Capture the cell that displays the provided text and extract its [x, y] central coordinate. 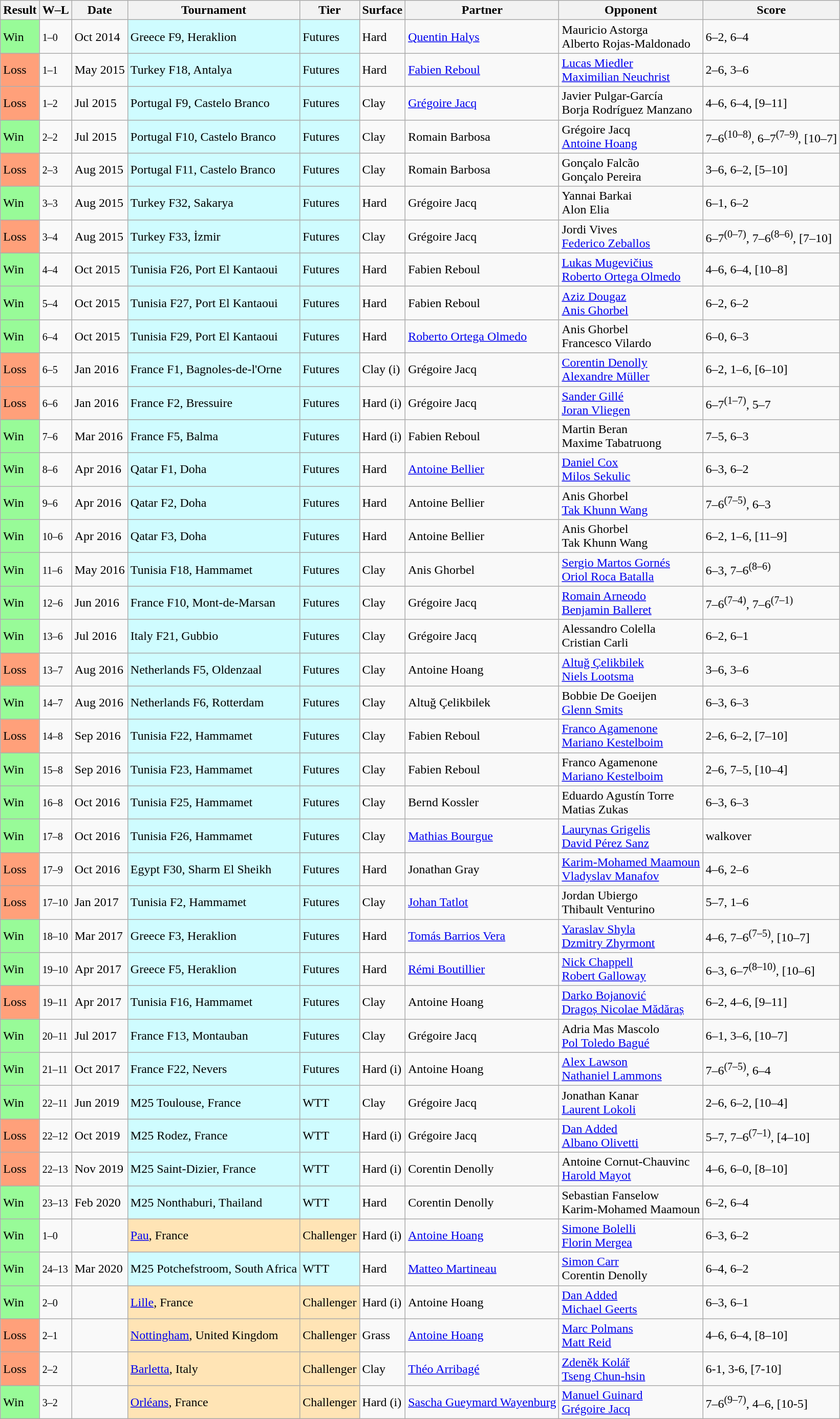
Greece F3, Heraklion [213, 936]
15–8 [55, 769]
9–6 [55, 503]
10–6 [55, 536]
Romain Arneodo Benjamin Balleret [631, 603]
walkover [771, 835]
Oct 2014 [99, 37]
Simone Bolelli Florin Mergea [631, 1236]
13–7 [55, 670]
Egypt F30, Sharm El Sheikh [213, 869]
Alex Lawson Nathaniel Lammons [631, 1069]
Laurynas Grigelis David Pérez Sanz [631, 835]
18–10 [55, 936]
1–2 [55, 103]
2–6, 6–2, [10–4] [771, 1103]
Eduardo Agustín Torre Matias Zukas [631, 803]
16–8 [55, 803]
5–7, 7–6(7–1), [4–10] [771, 1135]
4–4 [55, 269]
6–7(0–7), 7–6(8–6), [7–10] [771, 236]
7–6(7–5), 6–3 [771, 503]
13–6 [55, 636]
Altuğ Çelikbilek Niels Lootsma [631, 670]
Darko Bojanović Dragoș Nicolae Mădăraș [631, 1002]
Simon Carr Corentin Denolly [631, 1268]
Opponent [631, 10]
Grégoire Jacq Antoine Hoang [631, 136]
Jun 2016 [99, 603]
Surface [382, 10]
17–10 [55, 902]
Turkey F32, Sakarya [213, 203]
Jun 2019 [99, 1103]
Italy F21, Gubbio [213, 636]
Quentin Halys [482, 37]
Bernd Kossler [482, 803]
4–6, 2–6 [771, 869]
17–8 [55, 835]
6–4, 6–2 [771, 1268]
Mathias Bourgue [482, 835]
6–3, 6–1 [771, 1302]
Score [771, 10]
8–6 [55, 470]
France F5, Balma [213, 436]
3–4 [55, 236]
Jordi Vives Federico Zeballos [631, 236]
Matteo Martineau [482, 1268]
France F2, Bressuire [213, 402]
Martin Beran Maxime Tabatruong [631, 436]
7–6(7–5), 6–4 [771, 1069]
Jul 2017 [99, 1036]
Nottingham, United Kingdom [213, 1335]
Result [20, 10]
5–4 [55, 303]
2–3 [55, 170]
Mar 2016 [99, 436]
Lukas Mugevičius Roberto Ortega Olmedo [631, 269]
Pau, France [213, 1236]
1–1 [55, 70]
Dan Added Michael Geerts [631, 1302]
Clay (i) [382, 370]
Javier Pulgar-García Borja Rodríguez Manzano [631, 103]
Turkey F33, İzmir [213, 236]
Rémi Boutillier [482, 970]
Nick Chappell Robert Galloway [631, 970]
22–12 [55, 1135]
France F10, Mont-de-Marsan [213, 603]
3–2 [55, 1402]
Portugal F10, Castelo Branco [213, 136]
Orléans, France [213, 1402]
14–7 [55, 702]
2–0 [55, 1302]
6–3, 6–7(8–10), [10–6] [771, 970]
Tunisia F18, Hammamet [213, 569]
Sebastian Fanselow Karim-Mohamed Maamoun [631, 1202]
Qatar F1, Doha [213, 470]
Turkey F18, Antalya [213, 70]
Netherlands F5, Oldenzaal [213, 670]
6–1, 6–2 [771, 203]
Marc Polmans Matt Reid [631, 1335]
24–13 [55, 1268]
Tunisia F27, Port El Kantaoui [213, 303]
7–6(9–7), 4–6, [10-5] [771, 1402]
Bobbie De Goeijen Glenn Smits [631, 702]
M25 Potchefstroom, South Africa [213, 1268]
Jan 2017 [99, 902]
May 2016 [99, 569]
Zdeněk Kolář Tseng Chun-hsin [631, 1369]
Roberto Ortega Olmedo [482, 336]
Portugal F11, Castelo Branco [213, 170]
23–13 [55, 1202]
19–11 [55, 1002]
2–6, 7–5, [10–4] [771, 769]
Antoine Cornut-Chauvinc Harold Mayot [631, 1169]
Lille, France [213, 1302]
Date [99, 10]
6–2, 1–6, [11–9] [771, 536]
France F13, Montauban [213, 1036]
France F22, Nevers [213, 1069]
Yannai Barkai Alon Elia [631, 203]
3–6, 3–6 [771, 670]
6–2, 1–6, [6–10] [771, 370]
Tunisia F22, Hammamet [213, 736]
Greece F9, Heraklion [213, 37]
6–4 [55, 336]
Gonçalo Falcão Gonçalo Pereira [631, 170]
Dan Added Albano Olivetti [631, 1135]
4–6, 6–4, [9–11] [771, 103]
May 2015 [99, 70]
M25 Saint-Dizier, France [213, 1169]
Feb 2020 [99, 1202]
2–1 [55, 1335]
Adria Mas Mascolo Pol Toledo Bagué [631, 1036]
Tunisia F25, Hammamet [213, 803]
Tunisia F16, Hammamet [213, 1002]
6–5 [55, 370]
Nov 2019 [99, 1169]
14–8 [55, 736]
7–6 [55, 436]
19–10 [55, 970]
6–1, 3–6, [10–7] [771, 1036]
Greece F5, Heraklion [213, 970]
12–6 [55, 603]
Alessandro Colella Cristian Carli [631, 636]
Yaraslav Shyla Dzmitry Zhyrmont [631, 936]
4–6, 6–0, [8–10] [771, 1169]
4–6, 7–6(7–5), [10–7] [771, 936]
Grass [382, 1335]
Tier [330, 10]
Jonathan Gray [482, 869]
20–11 [55, 1036]
6–3, 7–6(8–6) [771, 569]
Tunisia F29, Port El Kantaoui [213, 336]
Qatar F2, Doha [213, 503]
Netherlands F6, Rotterdam [213, 702]
6–7(1–7), 5–7 [771, 402]
6–2, 4–6, [9–11] [771, 1002]
Mauricio Astorga Alberto Rojas-Maldonado [631, 37]
Partner [482, 10]
6-1, 3-6, [7-10] [771, 1369]
Mar 2017 [99, 936]
Aziz Dougaz Anis Ghorbel [631, 303]
4–6, 6–4, [10–8] [771, 269]
Sergio Martos Gornés Oriol Roca Batalla [631, 569]
3–6, 6–2, [5–10] [771, 170]
Tunisia F26, Port El Kantaoui [213, 269]
Portugal F9, Castelo Branco [213, 103]
Théo Arribagé [482, 1369]
22–13 [55, 1169]
Tournament [213, 10]
W–L [55, 10]
Sascha Gueymard Wayenburg [482, 1402]
22–11 [55, 1103]
Lucas Miedler Maximilian Neuchrist [631, 70]
6–2, 6–2 [771, 303]
Tunisia F26, Hammamet [213, 835]
21–11 [55, 1069]
Jonathan Kanar Laurent Lokoli [631, 1103]
M25 Rodez, France [213, 1135]
6–0, 6–3 [771, 336]
17–9 [55, 869]
Anis Ghorbel [482, 569]
Jul 2016 [99, 636]
Corentin Denolly Alexandre Müller [631, 370]
7–6(7–4), 7–6(7–1) [771, 603]
Qatar F3, Doha [213, 536]
Mar 2020 [99, 1268]
6–6 [55, 402]
Anis Ghorbel Francesco Vilardo [631, 336]
Johan Tatlot [482, 902]
Karim-Mohamed Maamoun Vladyslav Manafov [631, 869]
M25 Toulouse, France [213, 1103]
7–5, 6–3 [771, 436]
Barletta, Italy [213, 1369]
4–6, 6–4, [8–10] [771, 1335]
Oct 2017 [99, 1069]
5–7, 1–6 [771, 902]
Daniel Cox Milos Sekulic [631, 470]
11–6 [55, 569]
M25 Nonthaburi, Thailand [213, 1202]
2–6, 6–2, [7–10] [771, 736]
Tomás Barrios Vera [482, 936]
2–6, 3–6 [771, 70]
Tunisia F2, Hammamet [213, 902]
Sander Gillé Joran Vliegen [631, 402]
6–2, 6–1 [771, 636]
France F1, Bagnoles-de-l'Orne [213, 370]
Manuel Guinard Grégoire Jacq [631, 1402]
3–3 [55, 203]
Altuğ Çelikbilek [482, 702]
Oct 2019 [99, 1135]
7–6(10–8), 6–7(7–9), [10–7] [771, 136]
Tunisia F23, Hammamet [213, 769]
Jordan Ubiergo Thibault Venturino [631, 902]
